Pinpoint the cell where the given text exists, returning its (X, Y) midpoint coordinate. 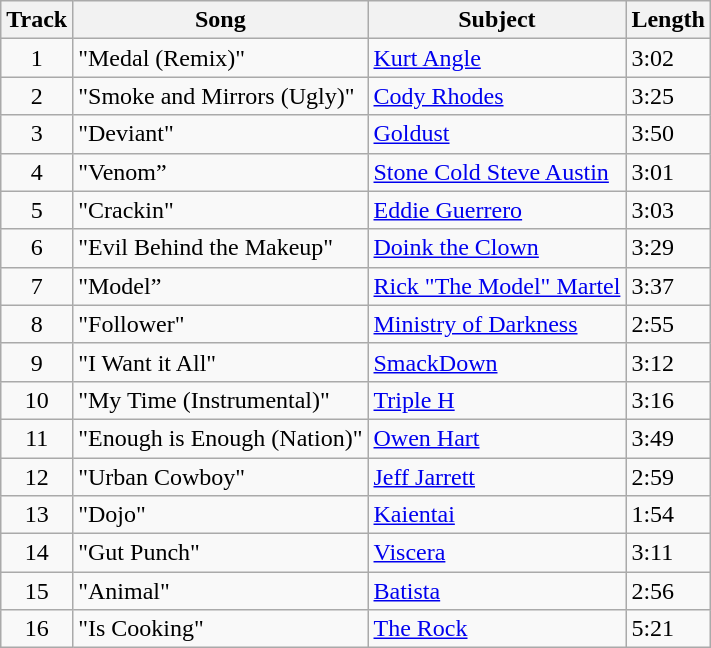
4 (37, 172)
3:02 (668, 58)
11 (37, 438)
9 (37, 362)
"My Time (Instrumental)" (220, 400)
3:01 (668, 172)
"Venom” (220, 172)
"Model” (220, 286)
3:49 (668, 438)
"Urban Cowboy" (220, 477)
1:54 (668, 515)
"Crackin" (220, 210)
10 (37, 400)
3:50 (668, 134)
15 (37, 591)
Owen Hart (497, 438)
Length (668, 20)
Kaientai (497, 515)
"Smoke and Mirrors (Ugly)" (220, 96)
3:16 (668, 400)
"Evil Behind the Makeup" (220, 248)
3:12 (668, 362)
5:21 (668, 629)
Kurt Angle (497, 58)
Cody Rhodes (497, 96)
3:37 (668, 286)
3:29 (668, 248)
"Animal" (220, 591)
"Gut Punch" (220, 553)
Batista (497, 591)
2:55 (668, 324)
8 (37, 324)
14 (37, 553)
Ministry of Darkness (497, 324)
"Follower" (220, 324)
Subject (497, 20)
3:03 (668, 210)
"I Want it All" (220, 362)
3:25 (668, 96)
Track (37, 20)
7 (37, 286)
16 (37, 629)
"Deviant" (220, 134)
5 (37, 210)
"Is Cooking" (220, 629)
Triple H (497, 400)
3 (37, 134)
Stone Cold Steve Austin (497, 172)
Viscera (497, 553)
3:11 (668, 553)
The Rock (497, 629)
"Enough is Enough (Nation)" (220, 438)
2:59 (668, 477)
12 (37, 477)
Goldust (497, 134)
6 (37, 248)
Jeff Jarrett (497, 477)
13 (37, 515)
"Medal (Remix)" (220, 58)
Doink the Clown (497, 248)
2:56 (668, 591)
2 (37, 96)
1 (37, 58)
Eddie Guerrero (497, 210)
Rick "The Model" Martel (497, 286)
"Dojo" (220, 515)
SmackDown (497, 362)
Song (220, 20)
